Provide the (x, y) coordinate of the cell's center where the given text is located.  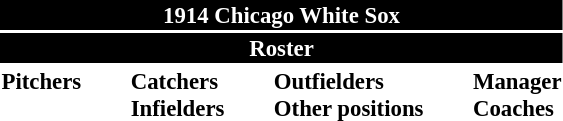
1914 Chicago White Sox (282, 15)
Roster (282, 48)
